From the cell containing the given text, extract its center point as [x, y] coordinate. 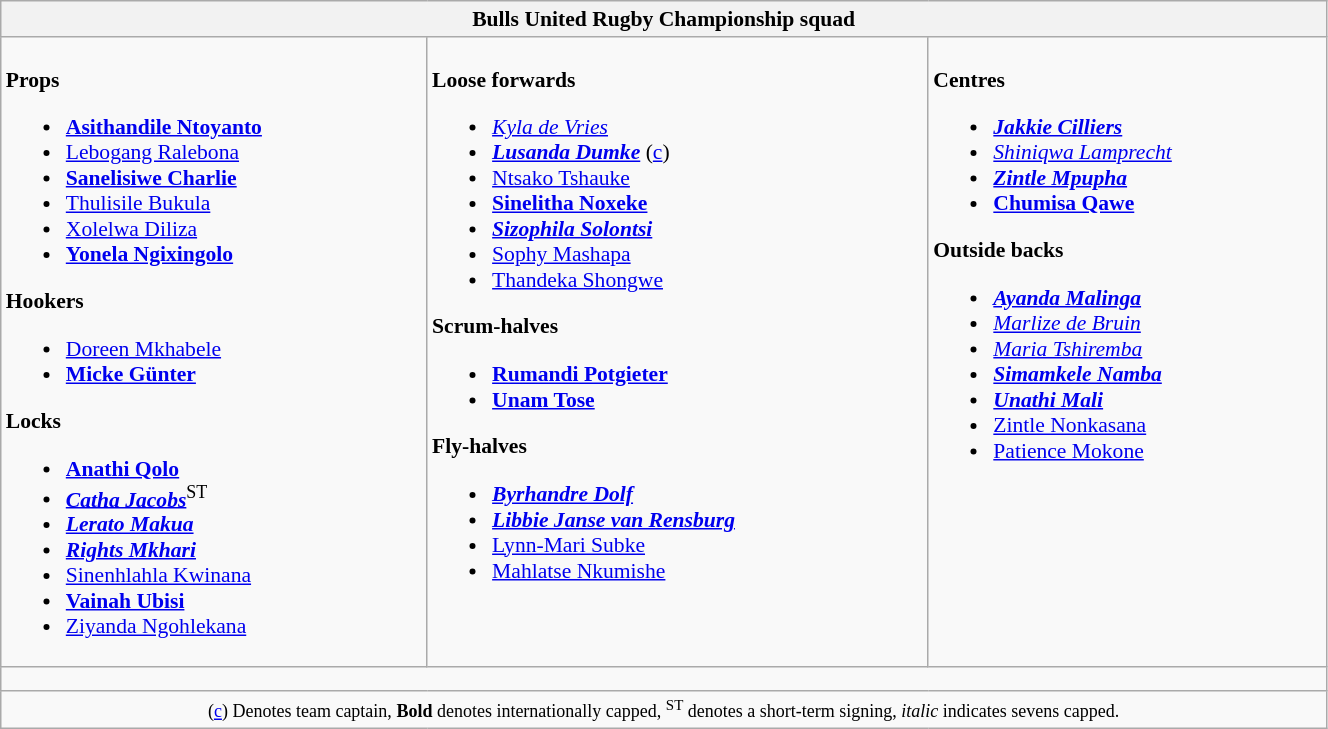
Bulls United Rugby Championship squad [664, 19]
(c) Denotes team captain, Bold denotes internationally capped, ST denotes a short-term signing, italic indicates sevens capped. [664, 710]
